Locate the cell with the specified text and output its (x, y) center coordinate. 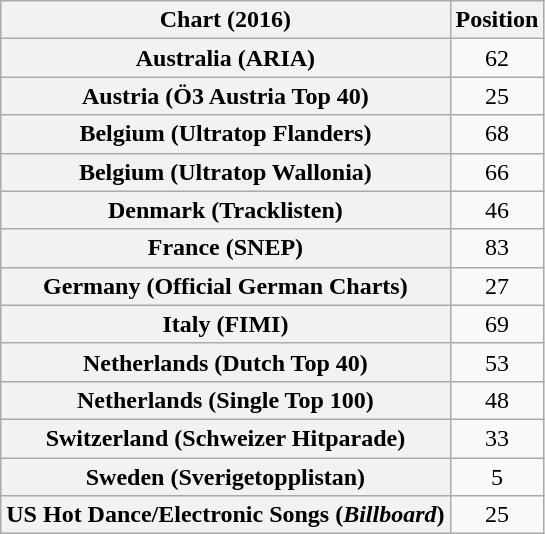
Australia (ARIA) (226, 58)
83 (497, 248)
Austria (Ö3 Austria Top 40) (226, 96)
US Hot Dance/Electronic Songs (Billboard) (226, 515)
27 (497, 286)
62 (497, 58)
Denmark (Tracklisten) (226, 210)
53 (497, 362)
5 (497, 477)
Position (497, 20)
Sweden (Sverigetopplistan) (226, 477)
33 (497, 438)
Netherlands (Single Top 100) (226, 400)
Chart (2016) (226, 20)
France (SNEP) (226, 248)
Germany (Official German Charts) (226, 286)
69 (497, 324)
Switzerland (Schweizer Hitparade) (226, 438)
Italy (FIMI) (226, 324)
Netherlands (Dutch Top 40) (226, 362)
Belgium (Ultratop Flanders) (226, 134)
Belgium (Ultratop Wallonia) (226, 172)
48 (497, 400)
46 (497, 210)
66 (497, 172)
68 (497, 134)
